Search for the cell housing the specified text and yield its (x, y) center coordinate. 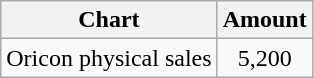
Oricon physical sales (109, 58)
Amount (264, 20)
Chart (109, 20)
5,200 (264, 58)
